From the cell containing the given text, extract its center point as [x, y] coordinate. 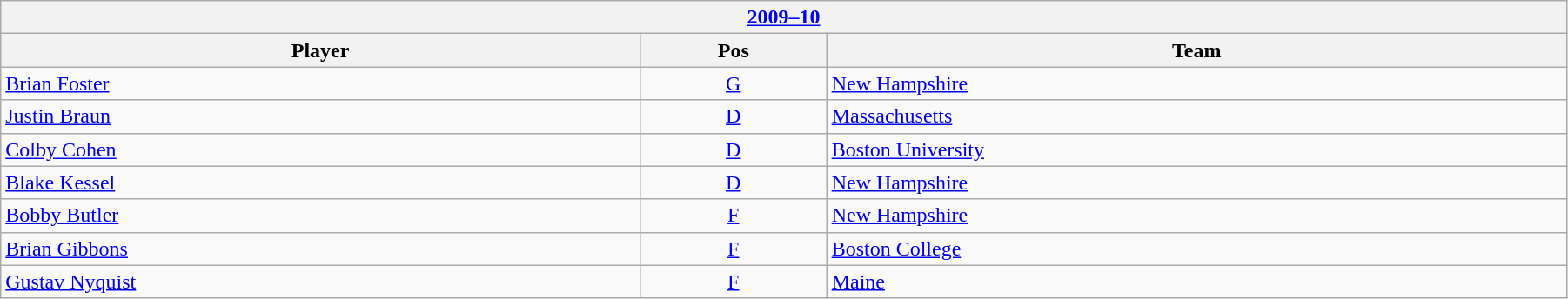
Brian Gibbons [320, 249]
Blake Kessel [320, 183]
2009–10 [784, 17]
Boston University [1196, 149]
Brian Foster [320, 83]
Bobby Butler [320, 216]
G [733, 83]
Colby Cohen [320, 149]
Pos [733, 50]
Boston College [1196, 249]
Gustav Nyquist [320, 282]
Justin Braun [320, 116]
Team [1196, 50]
Massachusetts [1196, 116]
Maine [1196, 282]
Player [320, 50]
